Scan for the cell matching the given text and deliver its [x, y] coordinate at center. 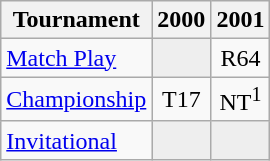
Championship [76, 100]
T17 [182, 100]
2001 [240, 20]
NT1 [240, 100]
Tournament [76, 20]
2000 [182, 20]
Match Play [76, 58]
Invitational [76, 140]
R64 [240, 58]
